Return [x, y] of the center of cell containing provided text 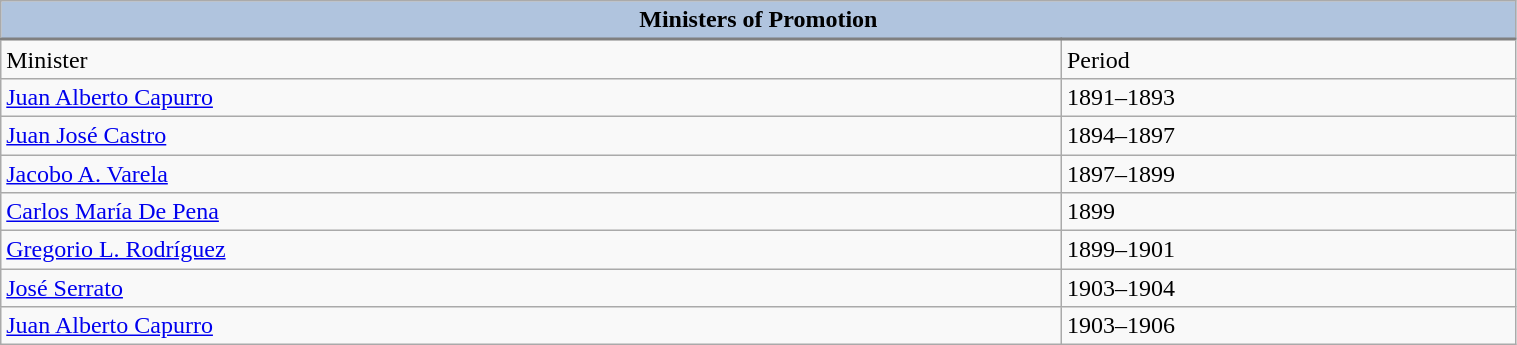
Period [1288, 60]
Ministers of Promotion [758, 20]
1897–1899 [1288, 173]
Jacobo A. Varela [532, 173]
Gregorio L. Rodríguez [532, 250]
1899–1901 [1288, 250]
1903–1904 [1288, 288]
José Serrato [532, 288]
1903–1906 [1288, 326]
1899 [1288, 212]
Carlos María De Pena [532, 212]
1891–1893 [1288, 97]
Juan José Castro [532, 135]
Minister [532, 60]
1894–1897 [1288, 135]
